For the text-containing cell, return its midpoint in (X, Y) coordinate format. 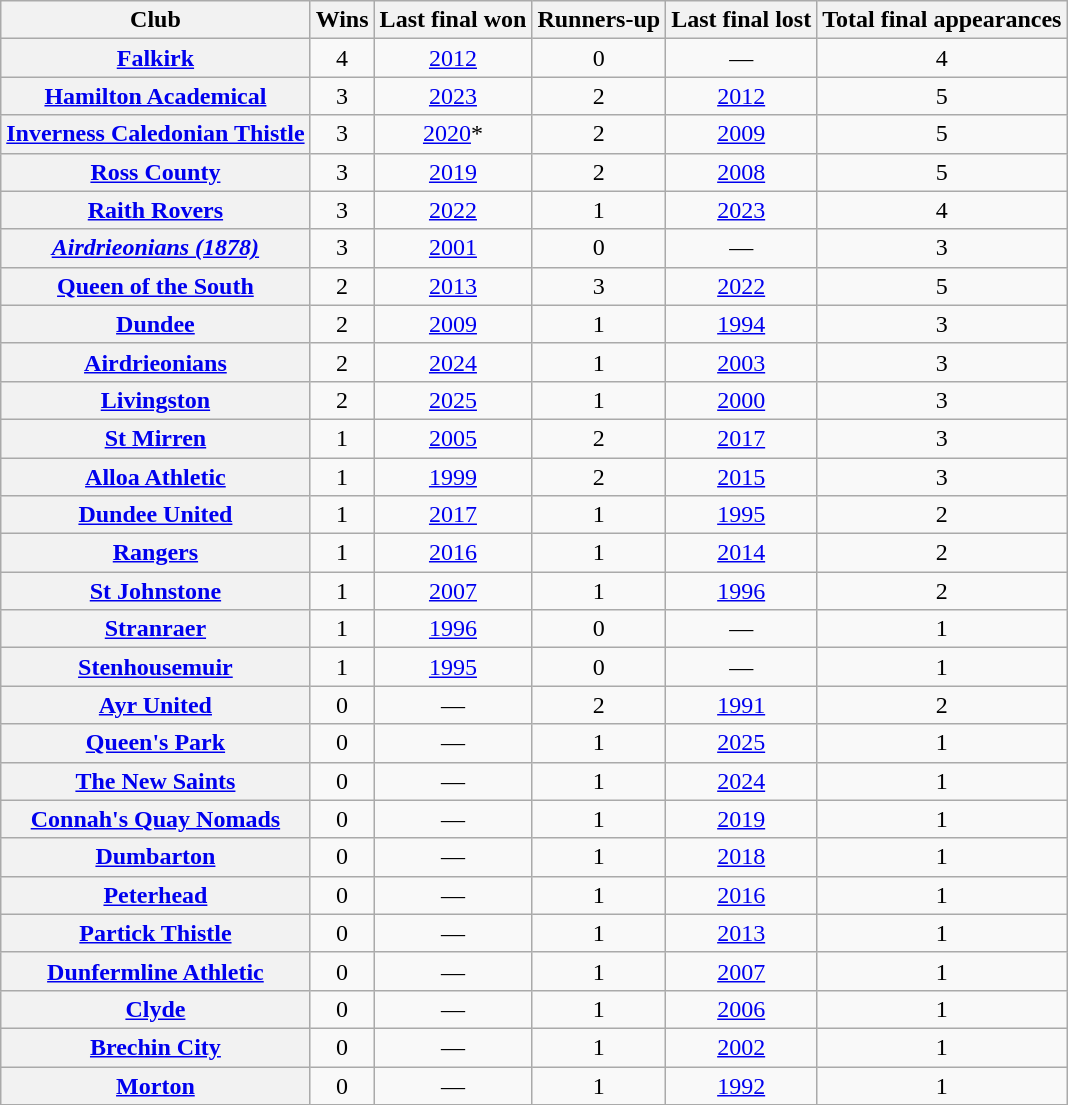
Partick Thistle (156, 933)
1994 (742, 324)
Raith Rovers (156, 210)
Dundee (156, 324)
Ayr United (156, 705)
Stenhousemuir (156, 667)
Last final lost (742, 20)
2008 (742, 172)
Alloa Athletic (156, 477)
Falkirk (156, 58)
2000 (742, 400)
1991 (742, 705)
Clyde (156, 1009)
Queen of the South (156, 286)
Hamilton Academical (156, 96)
Queen's Park (156, 743)
2006 (742, 1009)
1992 (742, 1085)
Wins (342, 20)
Airdrieonians (156, 362)
Dumbarton (156, 857)
St Johnstone (156, 591)
Livingston (156, 400)
Ross County (156, 172)
Runners-up (599, 20)
Airdrieonians (1878) (156, 248)
2018 (742, 857)
Club (156, 20)
2015 (742, 477)
Stranraer (156, 629)
Brechin City (156, 1047)
2014 (742, 553)
2002 (742, 1047)
The New Saints (156, 781)
2003 (742, 362)
2005 (453, 438)
Morton (156, 1085)
Peterhead (156, 895)
Total final appearances (942, 20)
2020* (453, 134)
Rangers (156, 553)
St Mirren (156, 438)
Dunfermline Athletic (156, 971)
Last final won (453, 20)
Dundee United (156, 515)
Inverness Caledonian Thistle (156, 134)
1999 (453, 477)
Connah's Quay Nomads (156, 819)
2001 (453, 248)
